Provide the (x, y) coordinate of the cell's center where the given text is located.  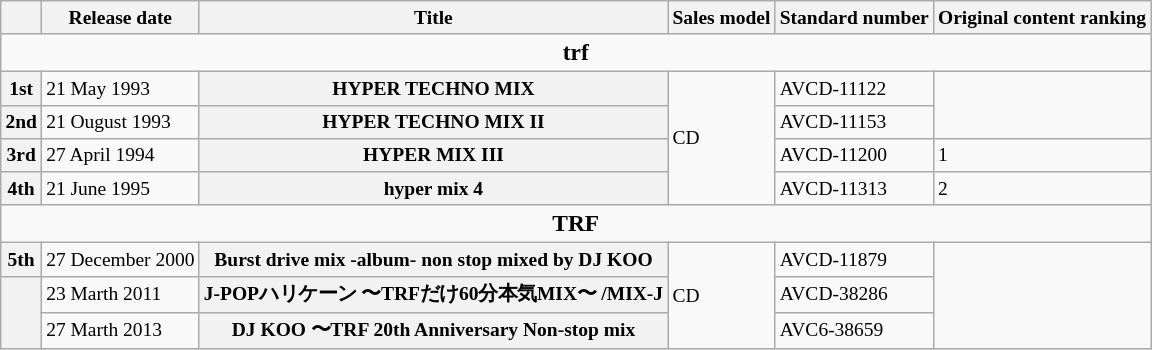
3rd (22, 154)
HYPER TECHNO MIX II (434, 122)
1st (22, 88)
2nd (22, 122)
1 (1042, 154)
Original content ranking (1042, 18)
23 Marth 2011 (120, 294)
AVCD-11153 (854, 122)
27 Marth 2013 (120, 330)
J-POPハリケーン 〜TRFだけ60分本気MIX〜 /MIX-J (434, 294)
Standard number (854, 18)
HYPER MIX III (434, 154)
trf (576, 53)
27 April 1994 (120, 154)
AVCD-11313 (854, 188)
AVCD-11122 (854, 88)
AVCD-38286 (854, 294)
hyper mix 4 (434, 188)
21 June 1995 (120, 188)
27 December 2000 (120, 260)
AVCD-11879 (854, 260)
Sales model (722, 18)
2 (1042, 188)
Title (434, 18)
AVC6-38659 (854, 330)
Burst drive mix -album- non stop mixed by DJ KOO (434, 260)
HYPER TECHNO MIX (434, 88)
21 Ougust 1993 (120, 122)
4th (22, 188)
AVCD-11200 (854, 154)
Release date (120, 18)
TRF (576, 224)
DJ KOO 〜TRF 20th Anniversary Non-stop mix (434, 330)
5th (22, 260)
21 May 1993 (120, 88)
